Provide the [X, Y] coordinate of the cell's center where the given text is located.  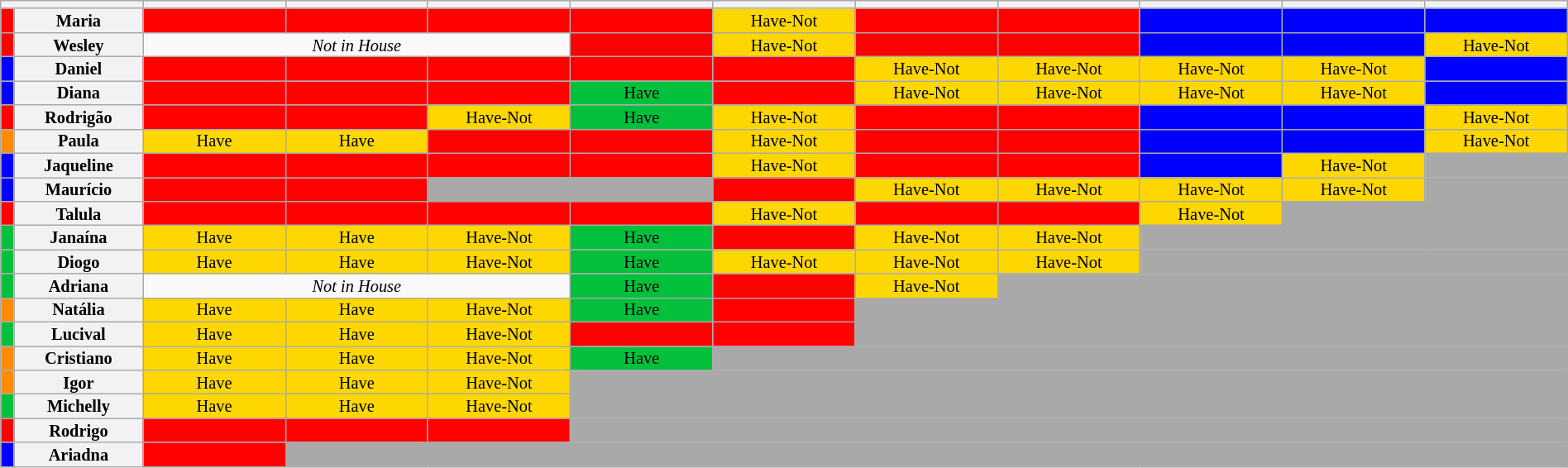
Rodrigão [79, 117]
Maria [79, 20]
Paula [79, 141]
Rodrigo [79, 430]
Diogo [79, 261]
Maurício [79, 189]
Igor [79, 382]
Janaína [79, 236]
Natália [79, 309]
Diana [79, 93]
Jaqueline [79, 165]
Lucival [79, 334]
Michelly [79, 405]
Talula [79, 213]
Ariadna [79, 455]
Daniel [79, 68]
Wesley [79, 45]
Adriana [79, 286]
Cristiano [79, 357]
